Output the [x, y] coordinate of the center of the cell containing the given text.  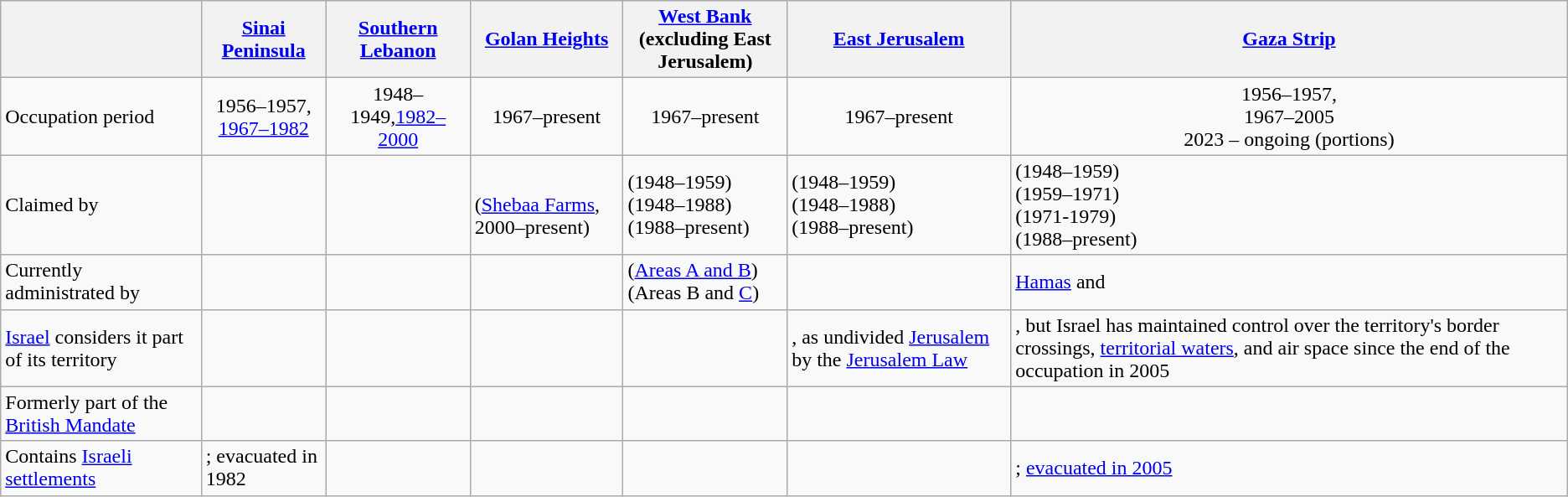
Contains Israeli settlements [101, 468]
; evacuated in 1982 [263, 468]
1948–1949,1982–2000 [398, 116]
, as undivided Jerusalem by the Jerusalem Law [900, 348]
Hamas and [1290, 282]
Israel considers it part of its territory [101, 348]
(1948–1959) (1959–1971) (1971-1979) (1988–present) [1290, 204]
(Areas A and B) (Areas B and C) [705, 282]
Occupation period [101, 116]
; evacuated in 2005 [1290, 468]
Currently administrated by [101, 282]
1956–1957,1967–20052023 – ongoing (portions) [1290, 116]
Claimed by [101, 204]
Golan Heights [546, 39]
(Shebaa Farms, 2000–present) [546, 204]
Gaza Strip [1290, 39]
Sinai Peninsula [263, 39]
1956–1957,1967–1982 [263, 116]
, but Israel has maintained control over the territory's border crossings, territorial waters, and air space since the end of the occupation in 2005 [1290, 348]
East Jerusalem [900, 39]
West Bank(excluding East Jerusalem) [705, 39]
Formerly part of the British Mandate [101, 414]
Southern Lebanon [398, 39]
